Output the (X, Y) coordinate of the center of the cell containing the given text.  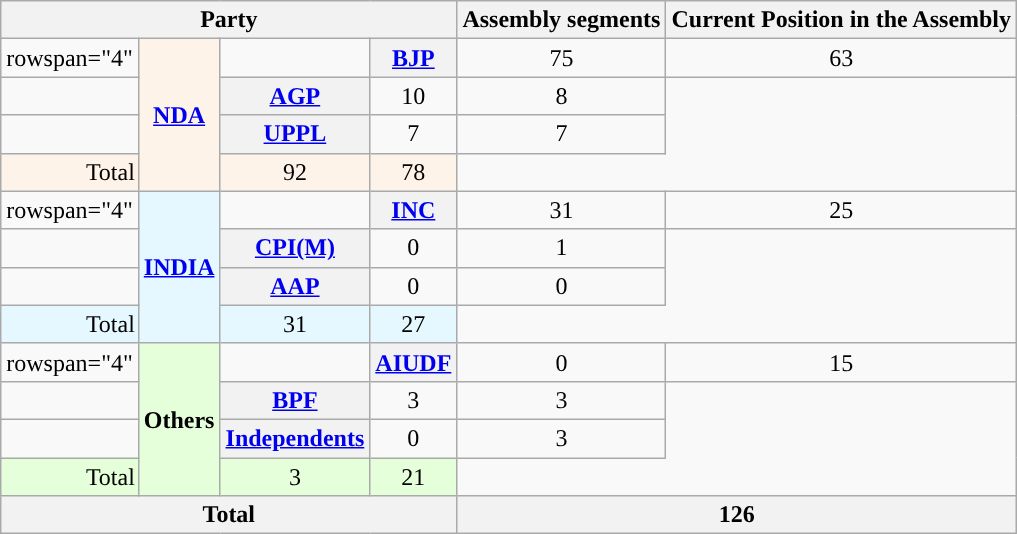
BPF (295, 400)
AGP (295, 96)
1 (562, 248)
UPPL (295, 134)
25 (842, 210)
27 (414, 324)
NDA (179, 115)
8 (562, 96)
63 (842, 58)
78 (414, 172)
Assembly segments (562, 20)
Others (179, 419)
75 (562, 58)
AIUDF (414, 362)
15 (842, 362)
INC (414, 210)
Current Position in the Assembly (842, 20)
Party (229, 20)
CPI(M) (295, 248)
INDIA (179, 267)
10 (414, 96)
126 (737, 515)
21 (414, 477)
Independents (295, 438)
92 (295, 172)
AAP (295, 286)
BJP (414, 58)
